Capture the cell that displays the provided text and extract its [x, y] central coordinate. 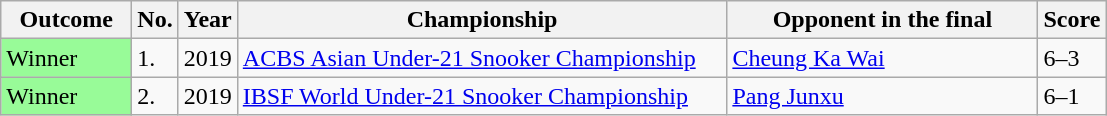
IBSF World Under-21 Snooker Championship [482, 96]
6–3 [1072, 58]
Year [208, 20]
6–1 [1072, 96]
Cheung Ka Wai [882, 58]
2. [155, 96]
Outcome [66, 20]
Pang Junxu [882, 96]
Championship [482, 20]
No. [155, 20]
Opponent in the final [882, 20]
Score [1072, 20]
ACBS Asian Under-21 Snooker Championship [482, 58]
1. [155, 58]
